Return the [x, y] coordinate for the center point of the cell that contains the specified text.  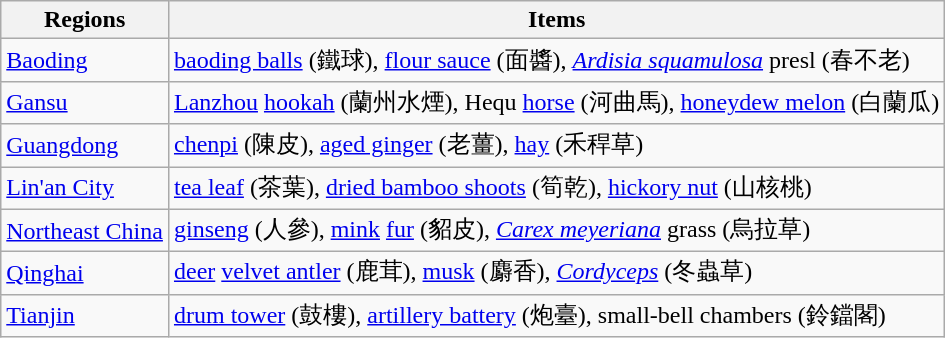
Items [556, 20]
Baoding [85, 60]
tea leaf (茶葉), dried bamboo shoots (筍乾), hickory nut (山核桃) [556, 188]
baoding balls (鐵球), flour sauce (面醬), Ardisia squamulosa presl (春不老) [556, 60]
Tianjin [85, 316]
chenpi (陳皮), aged ginger (老薑), hay (禾稈草) [556, 146]
Lanzhou hookah (蘭州水煙), Hequ horse (河曲馬), honeydew melon (白蘭瓜) [556, 102]
Northeast China [85, 230]
deer velvet antler (鹿茸), musk (麝香), Cordyceps (冬蟲草) [556, 274]
Qinghai [85, 274]
Lin'an City [85, 188]
Guangdong [85, 146]
ginseng (人參), mink fur (貂皮), Carex meyeriana grass (烏拉草) [556, 230]
drum tower (鼓樓), artillery battery (炮臺), small-bell chambers (鈴鐺閣) [556, 316]
Gansu [85, 102]
Regions [85, 20]
